For the text-containing cell, return its midpoint in (x, y) coordinate format. 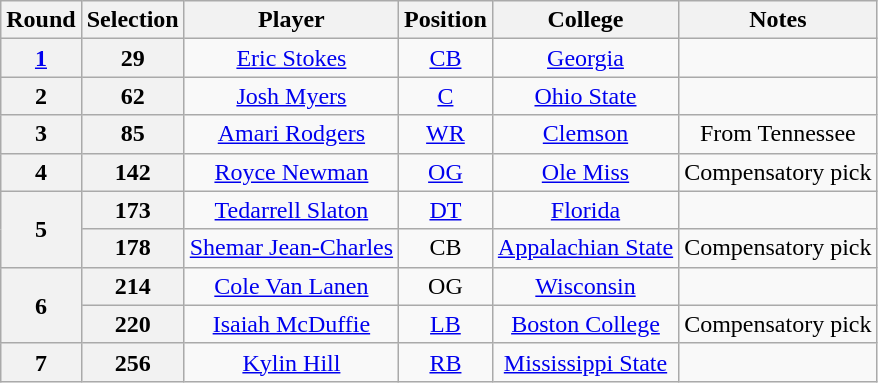
Cole Van Lanen (291, 286)
85 (132, 134)
Player (291, 20)
Mississippi State (585, 362)
29 (132, 58)
1 (41, 58)
5 (41, 229)
Amari Rodgers (291, 134)
Ohio State (585, 96)
178 (132, 248)
Royce Newman (291, 172)
6 (41, 305)
Josh Myers (291, 96)
256 (132, 362)
2 (41, 96)
WR (446, 134)
173 (132, 210)
Boston College (585, 324)
Clemson (585, 134)
Notes (778, 20)
Position (446, 20)
Round (41, 20)
62 (132, 96)
Wisconsin (585, 286)
3 (41, 134)
Ole Miss (585, 172)
Georgia (585, 58)
Tedarrell Slaton (291, 210)
220 (132, 324)
Isaiah McDuffie (291, 324)
Selection (132, 20)
Kylin Hill (291, 362)
DT (446, 210)
From Tennessee (778, 134)
C (446, 96)
College (585, 20)
214 (132, 286)
LB (446, 324)
RB (446, 362)
Shemar Jean-Charles (291, 248)
Eric Stokes (291, 58)
Appalachian State (585, 248)
142 (132, 172)
7 (41, 362)
Florida (585, 210)
4 (41, 172)
